For the text-containing cell, return its midpoint in [X, Y] coordinate format. 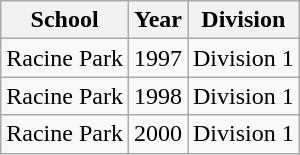
1998 [158, 96]
2000 [158, 134]
School [65, 20]
Division [244, 20]
1997 [158, 58]
Year [158, 20]
